Extract the [x, y] coordinate from the center of the cell holding the provided text.  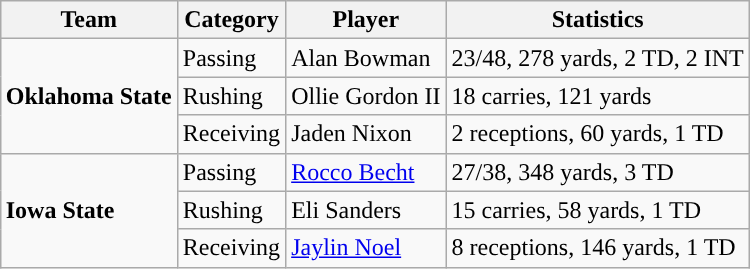
Team [88, 20]
Statistics [598, 20]
Ollie Gordon II [366, 96]
Jaylin Noel [366, 248]
23/48, 278 yards, 2 TD, 2 INT [598, 58]
Alan Bowman [366, 58]
Category [231, 20]
Iowa State [88, 210]
18 carries, 121 yards [598, 96]
27/38, 348 yards, 3 TD [598, 172]
8 receptions, 146 yards, 1 TD [598, 248]
Eli Sanders [366, 210]
Oklahoma State [88, 96]
15 carries, 58 yards, 1 TD [598, 210]
Jaden Nixon [366, 134]
Rocco Becht [366, 172]
2 receptions, 60 yards, 1 TD [598, 134]
Player [366, 20]
